Capture the cell that displays the provided text and extract its (X, Y) central coordinate. 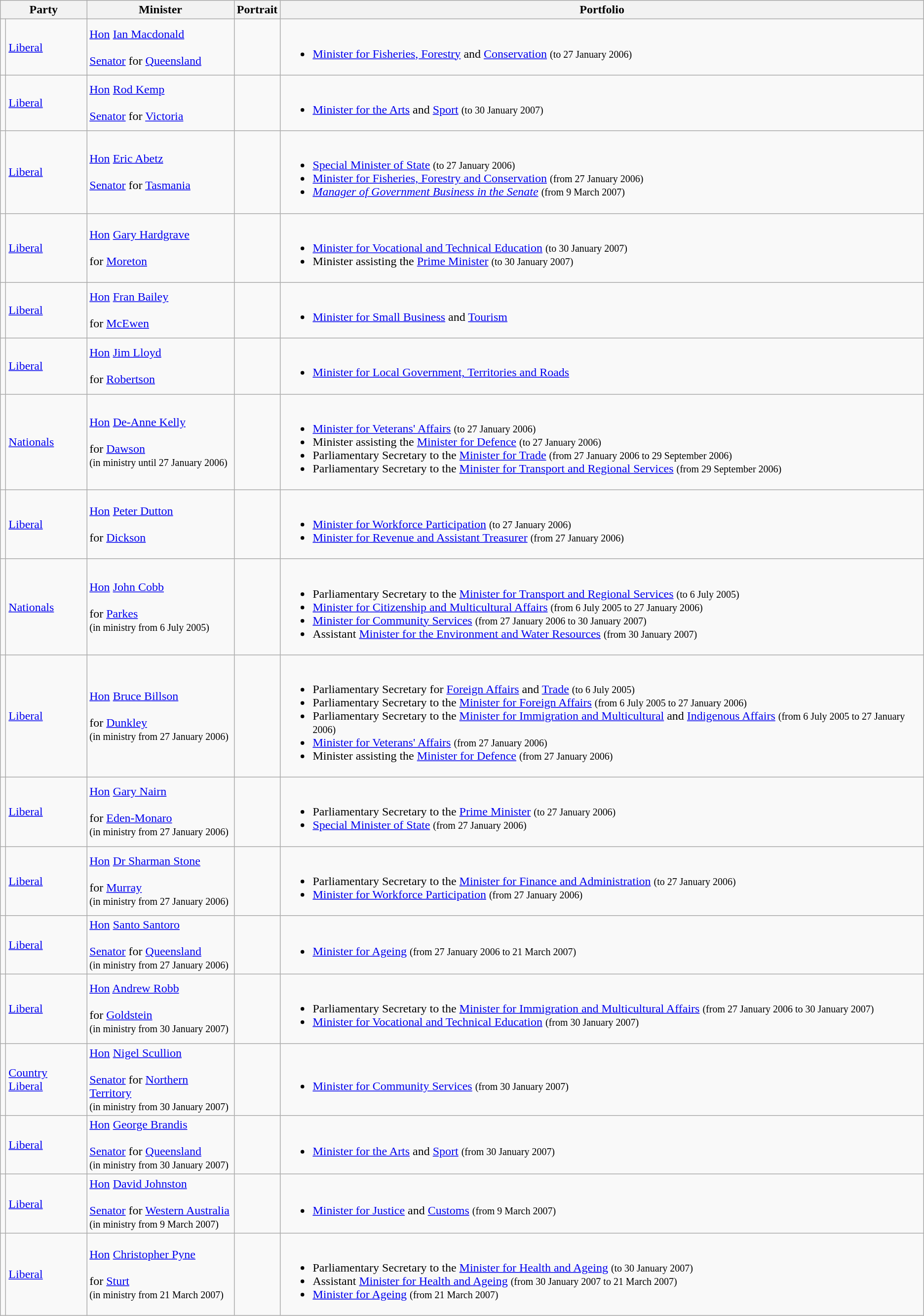
Minister for Workforce Participation (to 27 January 2006)Minister for Revenue and Assistant Treasurer (from 27 January 2006) (602, 524)
Minister for Fisheries, Forestry and Conservation (to 27 January 2006) (602, 47)
Hon Rod Kemp Senator for Victoria (160, 103)
Party (43, 10)
Country Liberal (46, 1080)
Hon Santo Santoro Senator for Queensland (in ministry from 27 January 2006) (160, 945)
Parliamentary Secretary to the Prime Minister (to 27 January 2006)Special Minister of State (from 27 January 2006) (602, 812)
Minister for Community Services (from 30 January 2007) (602, 1080)
Hon Bruce Billson for Dunkley (in ministry from 27 January 2006) (160, 716)
Hon Ian Macdonald Senator for Queensland (160, 47)
Hon Peter Dutton for Dickson (160, 524)
Hon Dr Sharman Stone for Murray (in ministry from 27 January 2006) (160, 881)
Hon Christopher Pyne for Sturt (in ministry from 21 March 2007) (160, 1275)
Hon David Johnston Senator for Western Australia (in ministry from 9 March 2007) (160, 1203)
Minister for Justice and Customs (from 9 March 2007) (602, 1203)
Minister for Local Government, Territories and Roads (602, 366)
Hon Gary Nairn for Eden-Monaro (in ministry from 27 January 2006) (160, 812)
Hon De-Anne Kelly for Dawson (in ministry until 27 January 2006) (160, 442)
Hon Eric Abetz Senator for Tasmania (160, 172)
Hon Gary Hardgrave for Moreton (160, 248)
Minister (160, 10)
Minister for Vocational and Technical Education (to 30 January 2007)Minister assisting the Prime Minister (to 30 January 2007) (602, 248)
Hon George Brandis Senator for Queensland (in ministry from 30 January 2007) (160, 1145)
Hon Jim Lloyd for Robertson (160, 366)
Hon Nigel Scullion Senator for Northern Territory (in ministry from 30 January 2007) (160, 1080)
Minister for Ageing (from 27 January 2006 to 21 March 2007) (602, 945)
Hon Andrew Robb for Goldstein (in ministry from 30 January 2007) (160, 1009)
Portrait (257, 10)
Minister for Small Business and Tourism (602, 310)
Minister for the Arts and Sport (from 30 January 2007) (602, 1145)
Minister for the Arts and Sport (to 30 January 2007) (602, 103)
Hon Fran Bailey for McEwen (160, 310)
Portfolio (602, 10)
Hon John Cobb for Parkes (in ministry from 6 July 2005) (160, 607)
